Search for the cell housing the specified text and yield its (x, y) center coordinate. 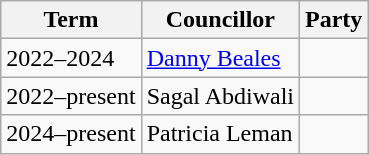
2022–present (71, 96)
Councillor (220, 20)
Term (71, 20)
Patricia Leman (220, 134)
Danny Beales (220, 58)
Sagal Abdiwali (220, 96)
Party (334, 20)
2024–present (71, 134)
2022–2024 (71, 58)
